Pinpoint the cell where the given text exists, returning its [X, Y] midpoint coordinate. 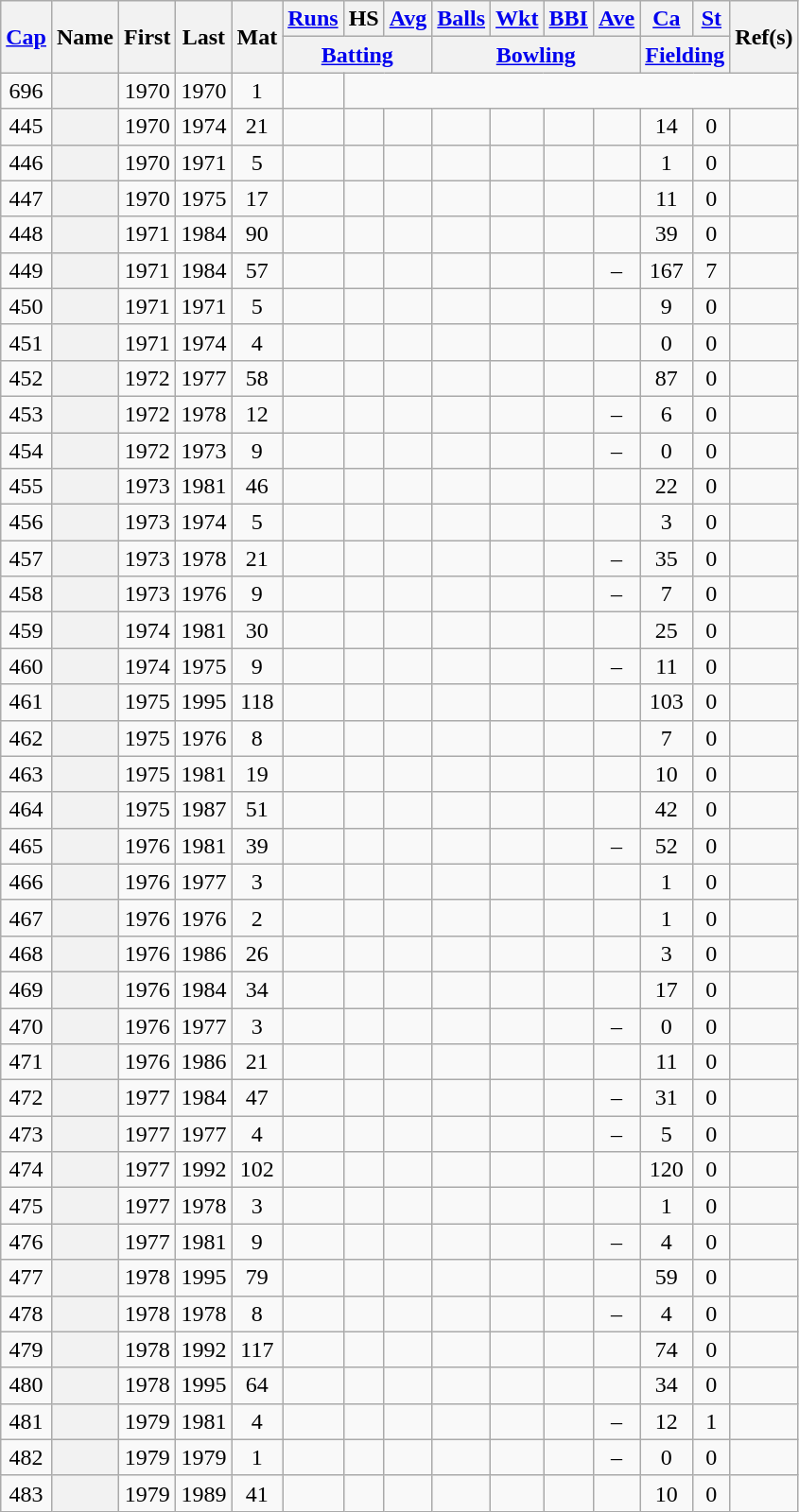
30 [257, 630]
31 [667, 1098]
Bowling [536, 55]
22 [667, 487]
475 [26, 1206]
472 [26, 1098]
57 [257, 270]
117 [257, 1349]
42 [667, 810]
445 [26, 127]
59 [667, 1278]
58 [257, 378]
Fielding [685, 55]
26 [257, 954]
Last [204, 37]
74 [667, 1349]
120 [667, 1170]
478 [26, 1314]
477 [26, 1278]
51 [257, 810]
463 [26, 774]
Runs [313, 19]
474 [26, 1170]
451 [26, 342]
Avg [408, 19]
461 [26, 702]
453 [26, 414]
64 [257, 1385]
446 [26, 163]
Balls [461, 19]
90 [257, 234]
456 [26, 523]
466 [26, 882]
458 [26, 594]
464 [26, 810]
47 [257, 1098]
Ave [617, 19]
473 [26, 1134]
465 [26, 846]
1989 [204, 1493]
480 [26, 1385]
460 [26, 666]
462 [26, 738]
Wkt [517, 19]
102 [257, 1170]
459 [26, 630]
79 [257, 1278]
1987 [204, 810]
Name [85, 37]
470 [26, 1025]
2 [257, 918]
Mat [257, 37]
450 [26, 306]
481 [26, 1421]
449 [26, 270]
46 [257, 487]
Batting [357, 55]
476 [26, 1242]
25 [667, 630]
452 [26, 378]
St [711, 19]
447 [26, 198]
BBI [568, 19]
14 [667, 127]
455 [26, 487]
First [148, 37]
Cap [26, 37]
457 [26, 558]
103 [667, 702]
41 [257, 1493]
454 [26, 451]
6 [667, 414]
471 [26, 1062]
469 [26, 989]
118 [257, 702]
87 [667, 378]
35 [667, 558]
482 [26, 1457]
696 [26, 91]
HS [363, 19]
467 [26, 918]
479 [26, 1349]
52 [667, 846]
483 [26, 1493]
19 [257, 774]
167 [667, 270]
468 [26, 954]
Ca [667, 19]
Ref(s) [764, 37]
448 [26, 234]
